Locate the cell with the specified text and output its (X, Y) center coordinate. 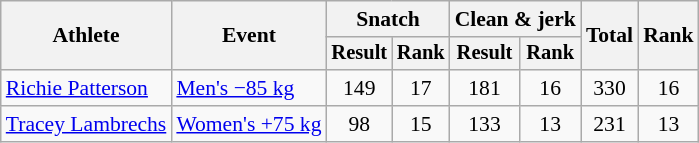
Clean & jerk (516, 19)
231 (610, 124)
Women's +75 kg (248, 124)
17 (421, 88)
133 (485, 124)
98 (359, 124)
181 (485, 88)
Snatch (388, 19)
Tracey Lambrechs (86, 124)
Men's −85 kg (248, 88)
Event (248, 36)
Total (610, 36)
149 (359, 88)
330 (610, 88)
Athlete (86, 36)
15 (421, 124)
Richie Patterson (86, 88)
